Locate the cell with the specified text and output its [x, y] center coordinate. 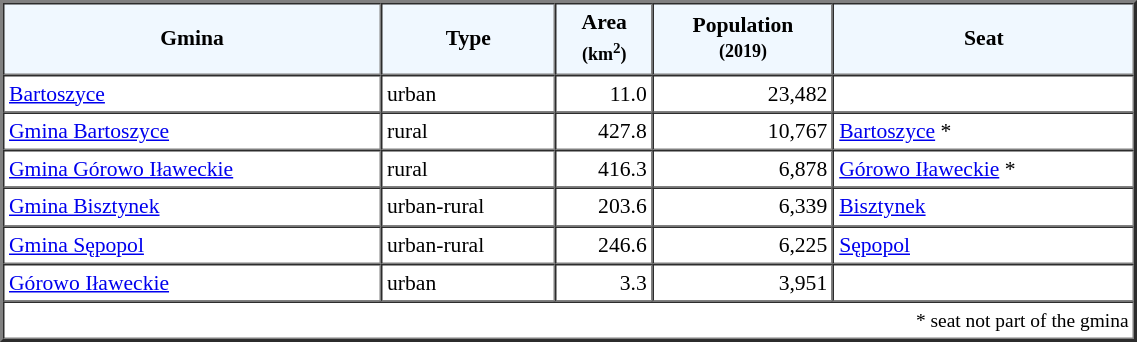
416.3 [604, 169]
* seat not part of the gmina [569, 321]
Area(km2) [604, 38]
3.3 [604, 283]
Bartoszyce * [984, 131]
11.0 [604, 93]
Bisztynek [984, 207]
23,482 [744, 93]
Seat [984, 38]
6,225 [744, 245]
Population(2019) [744, 38]
Sępopol [984, 245]
Gmina Bartoszyce [192, 131]
6,878 [744, 169]
Gmina Górowo Iławeckie [192, 169]
3,951 [744, 283]
Type [468, 38]
427.8 [604, 131]
10,767 [744, 131]
Bartoszyce [192, 93]
246.6 [604, 245]
Górowo Iławeckie * [984, 169]
Gmina Sępopol [192, 245]
6,339 [744, 207]
203.6 [604, 207]
Górowo Iławeckie [192, 283]
Gmina [192, 38]
Gmina Bisztynek [192, 207]
